Find where the given text appears and provide that cell's center as (x, y) coordinate. 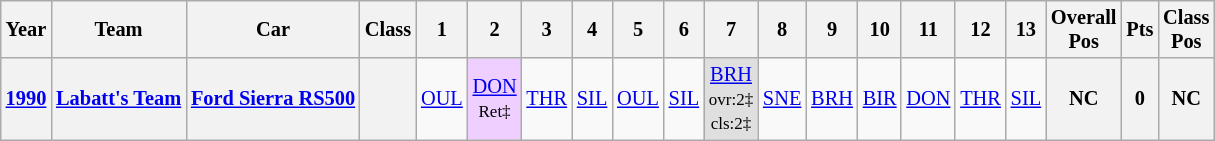
OverallPos (1084, 29)
11 (928, 29)
9 (832, 29)
Car (273, 29)
BRHovr:2‡cls:2‡ (731, 99)
13 (1026, 29)
12 (980, 29)
DON (928, 99)
7 (731, 29)
DONRet‡ (495, 99)
Ford Sierra RS500 (273, 99)
6 (684, 29)
BRH (832, 99)
ClassPos (1186, 29)
Year (26, 29)
1990 (26, 99)
SNE (782, 99)
5 (638, 29)
10 (880, 29)
Team (118, 29)
Class (388, 29)
Labatt's Team (118, 99)
1 (442, 29)
4 (592, 29)
BIR (880, 99)
2 (495, 29)
3 (547, 29)
8 (782, 29)
Pts (1140, 29)
0 (1140, 99)
